For the text-containing cell, return its midpoint in (x, y) coordinate format. 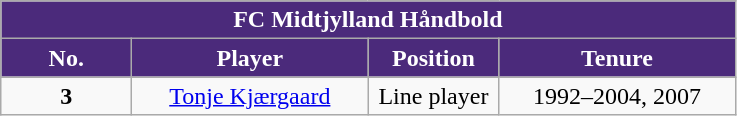
No. (66, 58)
1992–2004, 2007 (617, 96)
Line player (434, 96)
Position (434, 58)
Tonje Kjærgaard (250, 96)
Tenure (617, 58)
Player (250, 58)
FC Midtjylland Håndbold (368, 20)
3 (66, 96)
